Return [X, Y] of the center of cell containing provided text 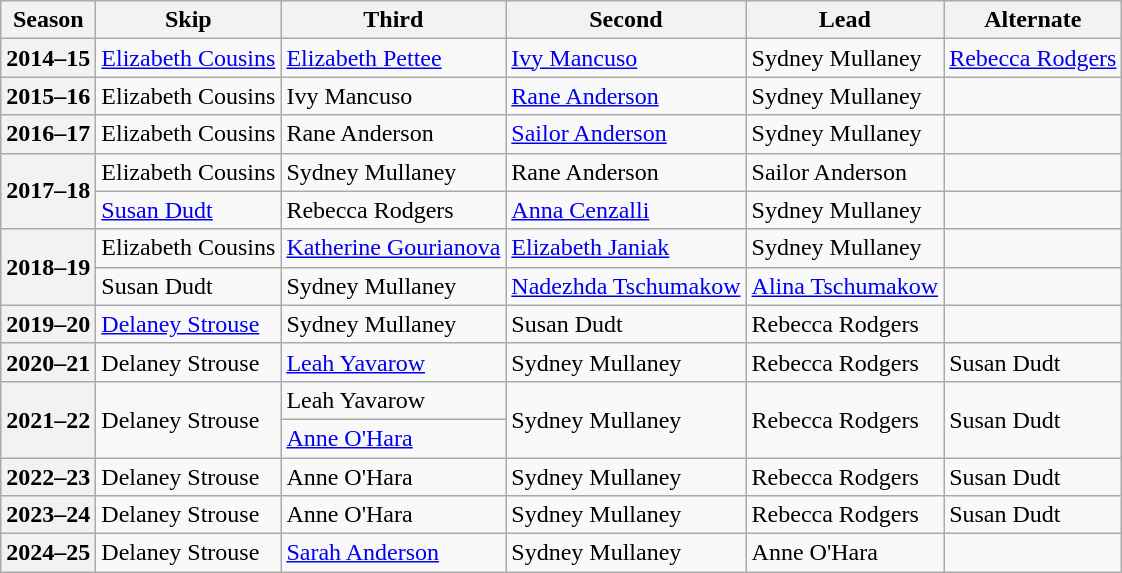
Season [48, 20]
Alina Tschumakow [845, 286]
2016–17 [48, 134]
2018–19 [48, 267]
Elizabeth Pettee [394, 58]
2015–16 [48, 96]
Second [626, 20]
2020–21 [48, 362]
Katherine Gourianova [394, 248]
Sarah Anderson [394, 553]
Anna Cenzalli [626, 210]
2022–23 [48, 477]
2021–22 [48, 419]
2017–18 [48, 191]
Alternate [1033, 20]
2023–24 [48, 515]
Third [394, 20]
2024–25 [48, 553]
Skip [188, 20]
Lead [845, 20]
Nadezhda Tschumakow [626, 286]
2014–15 [48, 58]
2019–20 [48, 324]
Elizabeth Janiak [626, 248]
